For the text-containing cell, return its midpoint in (x, y) coordinate format. 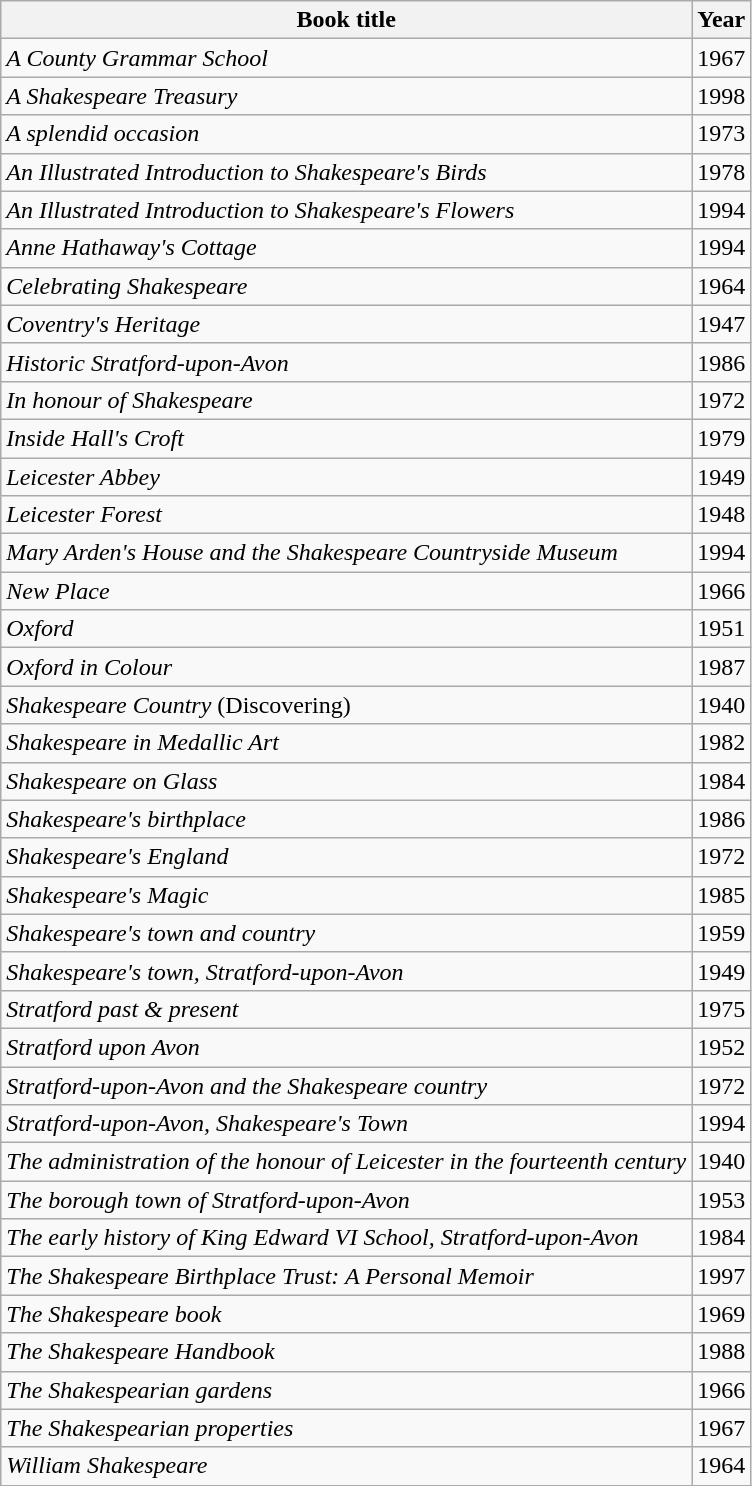
Inside Hall's Croft (346, 438)
Historic Stratford-upon-Avon (346, 362)
Coventry's Heritage (346, 324)
The Shakespeare book (346, 1314)
Leicester Forest (346, 515)
1952 (722, 1047)
1988 (722, 1352)
1985 (722, 895)
Shakespeare's town, Stratford-upon-Avon (346, 971)
1997 (722, 1276)
A Shakespeare Treasury (346, 96)
Stratford-upon-Avon and the Shakespeare country (346, 1085)
A County Grammar School (346, 58)
A splendid occasion (346, 134)
1969 (722, 1314)
Stratford upon Avon (346, 1047)
1978 (722, 172)
New Place (346, 591)
Year (722, 20)
Shakespeare's town and country (346, 933)
1987 (722, 667)
The Shakespearian gardens (346, 1390)
The Shakespearian properties (346, 1428)
1959 (722, 933)
The early history of King Edward VI School, Stratford-upon-Avon (346, 1238)
Leicester Abbey (346, 477)
The Shakespeare Handbook (346, 1352)
Stratford past & present (346, 1009)
1947 (722, 324)
Shakespeare on Glass (346, 781)
1975 (722, 1009)
William Shakespeare (346, 1466)
Shakespeare's birthplace (346, 819)
1973 (722, 134)
1953 (722, 1200)
Oxford in Colour (346, 667)
The administration of the honour of Leicester in the fourteenth century (346, 1162)
The borough town of Stratford-upon-Avon (346, 1200)
An Illustrated Introduction to Shakespeare's Birds (346, 172)
Shakespeare in Medallic Art (346, 743)
In honour of Shakespeare (346, 400)
1998 (722, 96)
Mary Arden's House and the Shakespeare Countryside Museum (346, 553)
Shakespeare's Magic (346, 895)
1982 (722, 743)
The Shakespeare Birthplace Trust: A Personal Memoir (346, 1276)
An Illustrated Introduction to Shakespeare's Flowers (346, 210)
Oxford (346, 629)
Shakespeare's England (346, 857)
Book title (346, 20)
1979 (722, 438)
Anne Hathaway's Cottage (346, 248)
Shakespeare Country (Discovering) (346, 705)
Stratford-upon-Avon, Shakespeare's Town (346, 1124)
1948 (722, 515)
Celebrating Shakespeare (346, 286)
1951 (722, 629)
